Determine the [x, y] coordinate at the center of the cell enclosing the given text.  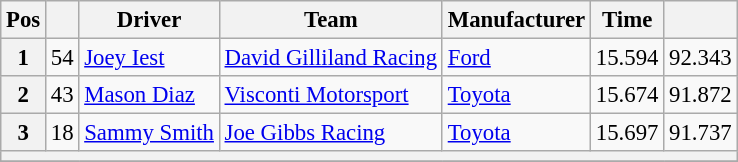
91.872 [700, 95]
1 [24, 58]
Ford [516, 58]
Time [628, 20]
Visconti Motorsport [330, 95]
18 [62, 133]
Pos [24, 20]
43 [62, 95]
Mason Diaz [149, 95]
2 [24, 95]
Manufacturer [516, 20]
Driver [149, 20]
92.343 [700, 58]
Joe Gibbs Racing [330, 133]
3 [24, 133]
Sammy Smith [149, 133]
Team [330, 20]
54 [62, 58]
15.697 [628, 133]
91.737 [700, 133]
Joey Iest [149, 58]
David Gilliland Racing [330, 58]
15.594 [628, 58]
15.674 [628, 95]
